Pinpoint the cell where the given text exists, returning its (x, y) midpoint coordinate. 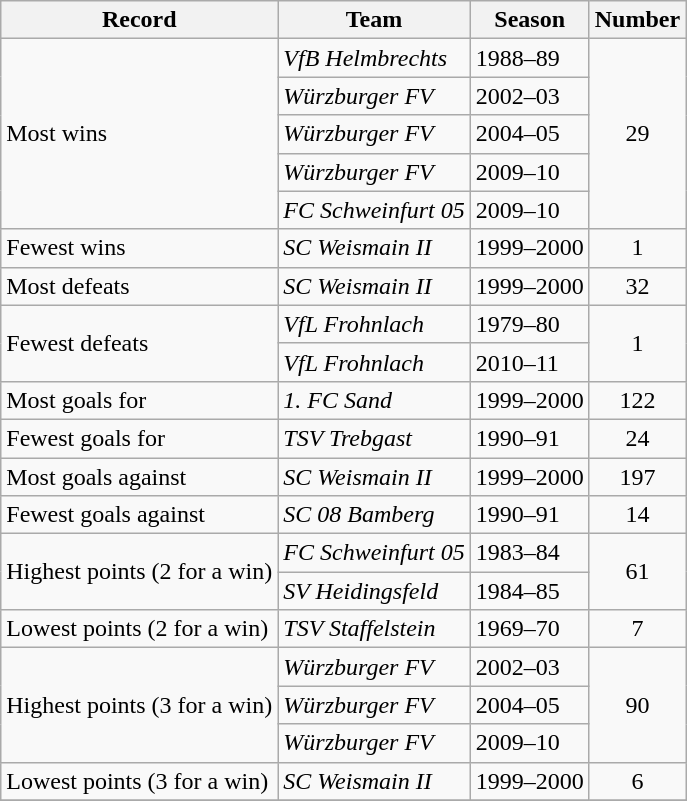
Fewest wins (140, 248)
1. FC Sand (374, 400)
Most goals against (140, 477)
Lowest points (3 for a win) (140, 781)
Number (637, 20)
1988–89 (530, 58)
1979–80 (530, 324)
Fewest goals for (140, 438)
61 (637, 572)
2010–11 (530, 362)
122 (637, 400)
Fewest defeats (140, 343)
TSV Trebgast (374, 438)
6 (637, 781)
1984–85 (530, 591)
SC 08 Bamberg (374, 515)
197 (637, 477)
Most wins (140, 134)
Team (374, 20)
Fewest goals against (140, 515)
Most defeats (140, 286)
7 (637, 629)
Lowest points (2 for a win) (140, 629)
Record (140, 20)
SV Heidingsfeld (374, 591)
29 (637, 134)
32 (637, 286)
Highest points (2 for a win) (140, 572)
14 (637, 515)
24 (637, 438)
VfB Helmbrechts (374, 58)
90 (637, 705)
Season (530, 20)
1969–70 (530, 629)
1983–84 (530, 553)
TSV Staffelstein (374, 629)
Most goals for (140, 400)
Highest points (3 for a win) (140, 705)
